Extract the [x, y] coordinate from the center of the cell holding the provided text.  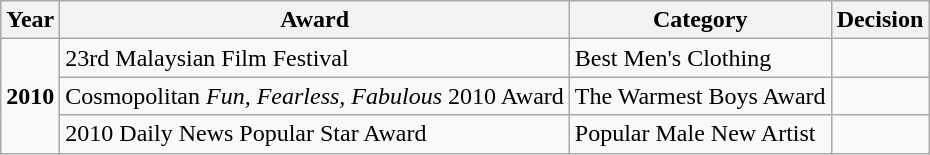
Best Men's Clothing [700, 58]
23rd Malaysian Film Festival [315, 58]
2010 Daily News Popular Star Award [315, 134]
Award [315, 20]
2010 [30, 96]
Popular Male New Artist [700, 134]
Decision [880, 20]
Year [30, 20]
Category [700, 20]
Cosmopolitan Fun, Fearless, Fabulous 2010 Award [315, 96]
The Warmest Boys Award [700, 96]
